Capture the cell that displays the provided text and extract its (X, Y) central coordinate. 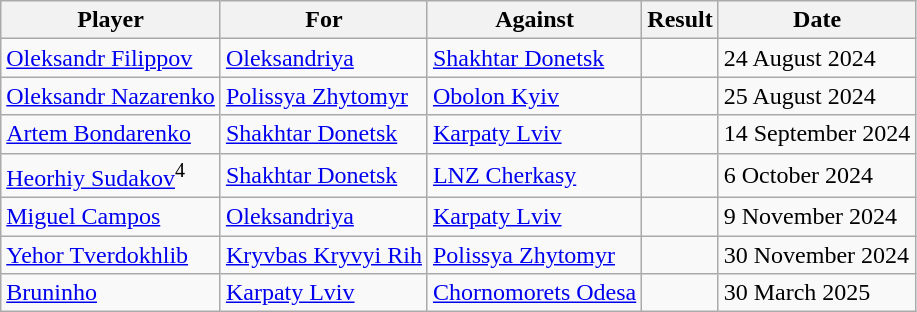
Yehor Tverdokhlib (111, 255)
6 October 2024 (817, 176)
30 November 2024 (817, 255)
Oleksandr Filippov (111, 58)
Miguel Campos (111, 217)
24 August 2024 (817, 58)
30 March 2025 (817, 293)
Date (817, 20)
Player (111, 20)
LNZ Cherkasy (534, 176)
For (324, 20)
Oleksandr Nazarenko (111, 96)
Bruninho (111, 293)
Chornomorets Odesa (534, 293)
9 November 2024 (817, 217)
Result (680, 20)
Kryvbas Kryvyi Rih (324, 255)
25 August 2024 (817, 96)
Against (534, 20)
Heorhiy Sudakov4 (111, 176)
Obolon Kyiv (534, 96)
Artem Bondarenko (111, 134)
14 September 2024 (817, 134)
